Return (x, y) of the center of cell containing provided text 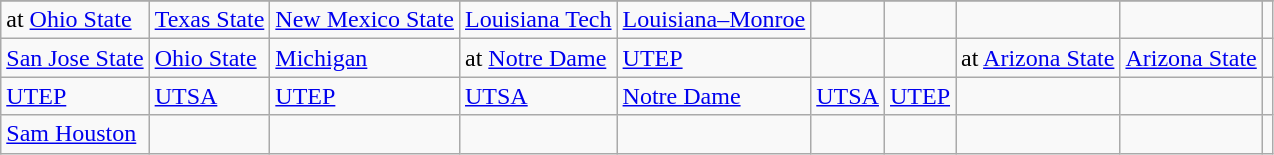
Michigan (365, 58)
Notre Dame (714, 96)
Texas State (210, 20)
Sam Houston (75, 134)
Louisiana–Monroe (714, 20)
at Arizona State (1038, 58)
San Jose State (75, 58)
at Notre Dame (538, 58)
Louisiana Tech (538, 20)
New Mexico State (365, 20)
Ohio State (210, 58)
Arizona State (1191, 58)
at Ohio State (75, 20)
